From the cell containing the given text, extract its center point as (x, y) coordinate. 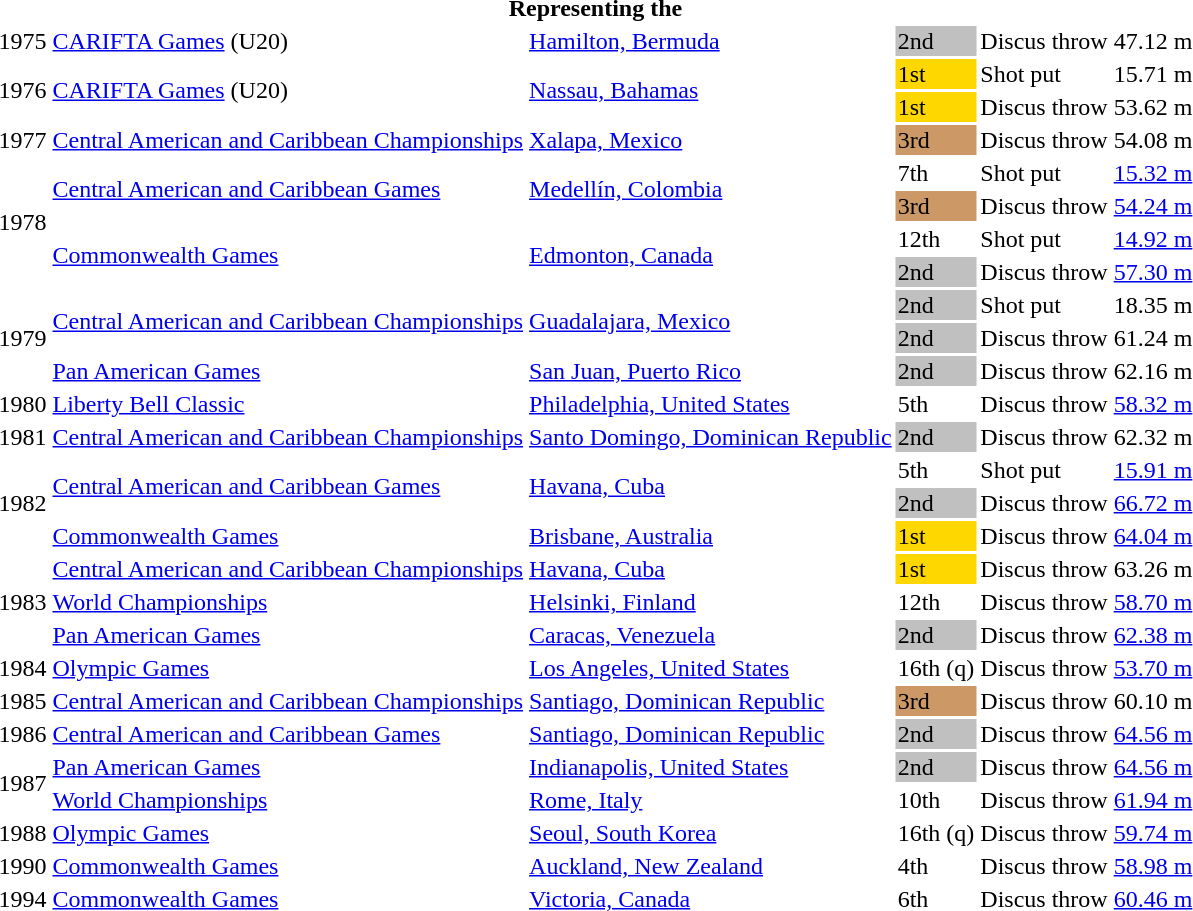
Xalapa, Mexico (711, 140)
7th (936, 173)
Liberty Bell Classic (288, 404)
San Juan, Puerto Rico (711, 371)
Auckland, New Zealand (711, 866)
4th (936, 866)
Philadelphia, United States (711, 404)
Helsinki, Finland (711, 602)
Hamilton, Bermuda (711, 41)
Santo Domingo, Dominican Republic (711, 437)
Rome, Italy (711, 800)
Medellín, Colombia (711, 190)
Guadalajara, Mexico (711, 322)
10th (936, 800)
Seoul, South Korea (711, 833)
Caracas, Venezuela (711, 635)
Indianapolis, United States (711, 767)
Edmonton, Canada (711, 256)
Los Angeles, United States (711, 668)
Nassau, Bahamas (711, 90)
Brisbane, Australia (711, 536)
